Output the (x, y) coordinate of the center of the cell containing the given text.  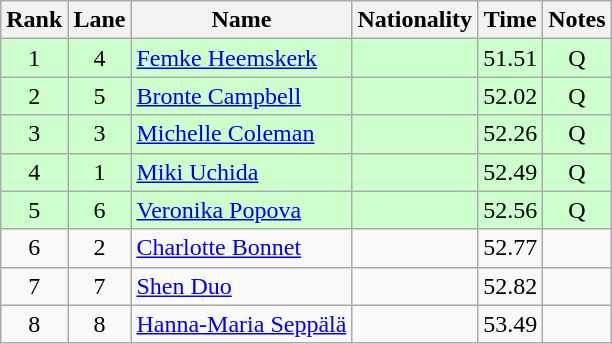
52.02 (510, 96)
53.49 (510, 324)
52.26 (510, 134)
Nationality (415, 20)
Michelle Coleman (242, 134)
52.77 (510, 248)
Notes (577, 20)
51.51 (510, 58)
Veronika Popova (242, 210)
Hanna-Maria Seppälä (242, 324)
Miki Uchida (242, 172)
Lane (100, 20)
Time (510, 20)
Femke Heemskerk (242, 58)
52.82 (510, 286)
Name (242, 20)
52.49 (510, 172)
Shen Duo (242, 286)
52.56 (510, 210)
Charlotte Bonnet (242, 248)
Rank (34, 20)
Bronte Campbell (242, 96)
